Pinpoint the cell where the given text exists, returning its (x, y) midpoint coordinate. 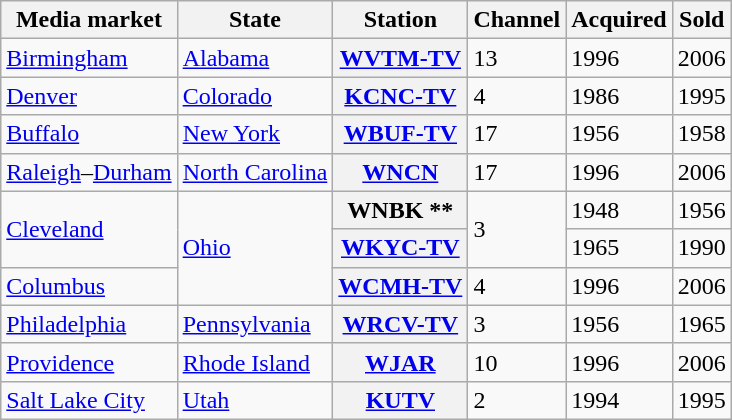
State (255, 20)
WKYC-TV (400, 248)
New York (255, 134)
Rhode Island (255, 362)
Utah (255, 400)
KCNC-TV (400, 96)
WNBK ** (400, 210)
Alabama (255, 58)
Acquired (620, 20)
WNCN (400, 172)
Birmingham (89, 58)
WVTM-TV (400, 58)
Colorado (255, 96)
Raleigh–Durham (89, 172)
Cleveland (89, 229)
13 (517, 58)
2 (517, 400)
Media market (89, 20)
1990 (702, 248)
WBUF-TV (400, 134)
WCMH-TV (400, 286)
WRCV-TV (400, 324)
1958 (702, 134)
1986 (620, 96)
1948 (620, 210)
Sold (702, 20)
Philadelphia (89, 324)
Salt Lake City (89, 400)
Denver (89, 96)
Channel (517, 20)
Pennsylvania (255, 324)
Providence (89, 362)
North Carolina (255, 172)
Ohio (255, 248)
1994 (620, 400)
WJAR (400, 362)
Columbus (89, 286)
Buffalo (89, 134)
KUTV (400, 400)
10 (517, 362)
Station (400, 20)
